Extract the (X, Y) coordinate from the center of the cell holding the provided text.  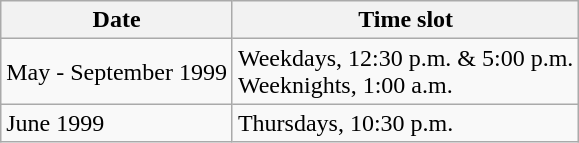
Time slot (405, 20)
Thursdays, 10:30 p.m. (405, 123)
June 1999 (117, 123)
Weekdays, 12:30 p.m. & 5:00 p.m.Weeknights, 1:00 a.m. (405, 72)
May - September 1999 (117, 72)
Date (117, 20)
